Extract the (X, Y) coordinate from the center of the cell holding the provided text.  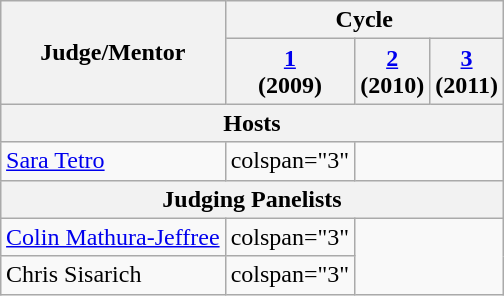
2 (2010) (392, 72)
3 (2011) (467, 72)
Sara Tetro (114, 161)
Chris Sisarich (114, 275)
Judge/Mentor (114, 52)
Cycle (364, 20)
1 (2009) (290, 72)
Hosts (252, 123)
Judging Panelists (252, 199)
Colin Mathura-Jeffree (114, 237)
